Provide the [x, y] coordinate of the cell's center where the given text is located.  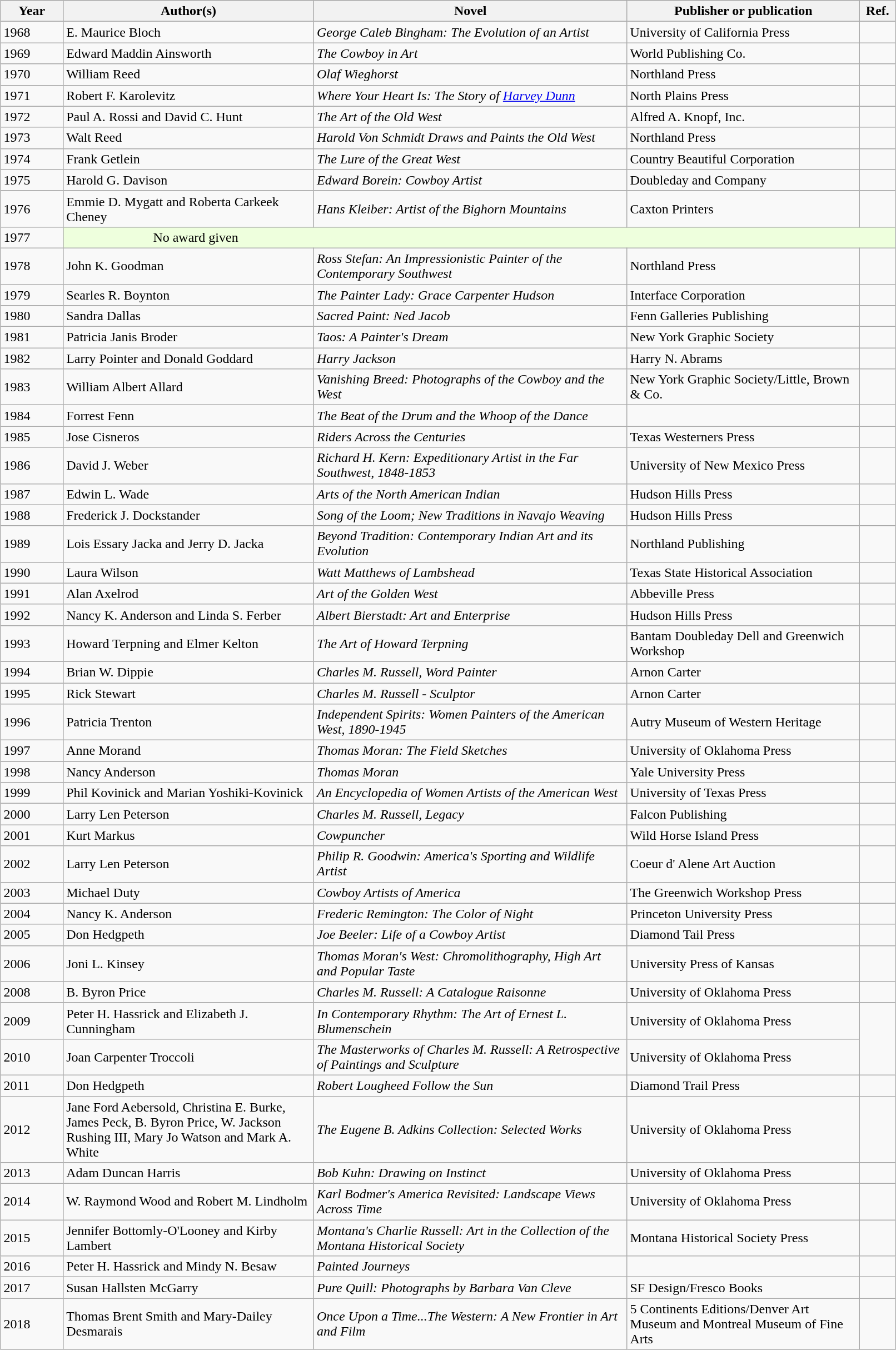
Texas Westerners Press [744, 437]
1999 [32, 793]
Riders Across the Centuries [470, 437]
1968 [32, 32]
Harold Von Schmidt Draws and Paints the Old West [470, 138]
Adam Duncan Harris [189, 1173]
Thomas Moran [470, 772]
Jose Cisneros [189, 437]
Joe Beeler: Life of a Cowboy Artist [470, 935]
1996 [32, 723]
Harry N. Abrams [744, 358]
Olaf Wieghorst [470, 74]
Texas State Historical Association [744, 572]
Painted Journeys [470, 1267]
Sacred Paint: Ned Jacob [470, 316]
1990 [32, 572]
Art of the Golden West [470, 594]
William Albert Allard [189, 387]
Edwin L. Wade [189, 494]
1979 [32, 295]
Edward Maddin Ainsworth [189, 53]
Charles M. Russell, Word Painter [470, 672]
Nancy Anderson [189, 772]
The Cowboy in Art [470, 53]
Harry Jackson [470, 358]
Searles R. Boynton [189, 295]
New York Graphic Society [744, 337]
Patricia Trenton [189, 723]
2001 [32, 835]
Kurt Markus [189, 835]
Ross Stefan: An Impressionistic Painter of the Contemporary Southwest [470, 266]
1995 [32, 693]
Yale University Press [744, 772]
William Reed [189, 74]
Charles M. Russell: A Catalogue Raisonne [470, 992]
University of California Press [744, 32]
2012 [32, 1129]
Cowpuncher [470, 835]
University Press of Kansas [744, 964]
Albert Bierstadt: Art and Enterprise [470, 615]
University of New Mexico Press [744, 466]
Robert F. Karolevitz [189, 96]
Charles M. Russell - Sculptor [470, 693]
Robert Lougheed Follow the Sun [470, 1085]
The Masterworks of Charles M. Russell: A Retrospective of Paintings and Sculpture [470, 1057]
Paul A. Rossi and David C. Hunt [189, 117]
2010 [32, 1057]
Susan Hallsten McGarry [189, 1288]
SF Design/Fresco Books [744, 1288]
John K. Goodman [189, 266]
Rick Stewart [189, 693]
2018 [32, 1324]
Thomas Moran: The Field Sketches [470, 751]
Bantam Doubleday Dell and Greenwich Workshop [744, 644]
No award given [479, 237]
1971 [32, 96]
2002 [32, 864]
The Art of the Old West [470, 117]
Caxton Printers [744, 209]
1984 [32, 416]
Montana Historical Society Press [744, 1238]
1997 [32, 751]
Frank Getlein [189, 159]
Patricia Janis Broder [189, 337]
E. Maurice Bloch [189, 32]
Falcon Publishing [744, 814]
Nancy K. Anderson [189, 914]
Interface Corporation [744, 295]
1972 [32, 117]
Thomas Moran's West: Chromolithography, High Art and Popular Taste [470, 964]
1982 [32, 358]
Richard H. Kern: Expeditionary Artist in the Far Southwest, 1848-1853 [470, 466]
1998 [32, 772]
University of Texas Press [744, 793]
Karl Bodmer's America Revisited: Landscape Views Across Time [470, 1202]
Doubleday and Company [744, 180]
Once Upon a Time...The Western: A New Frontier in Art and Film [470, 1324]
1973 [32, 138]
Lois Essary Jacka and Jerry D. Jacka [189, 544]
Thomas Brent Smith and Mary-Dailey Desmarais [189, 1324]
In Contemporary Rhythm: The Art of Ernest L. Blumenschein [470, 1020]
1994 [32, 672]
Beyond Tradition: Contemporary Indian Art and its Evolution [470, 544]
Ref. [878, 11]
2004 [32, 914]
B. Byron Price [189, 992]
1992 [32, 615]
Nancy K. Anderson and Linda S. Ferber [189, 615]
Novel [470, 11]
Northland Publishing [744, 544]
Alan Axelrod [189, 594]
The Art of Howard Terpning [470, 644]
Laura Wilson [189, 572]
Fenn Galleries Publishing [744, 316]
W. Raymond Wood and Robert M. Lindholm [189, 1202]
Song of the Loom; New Traditions in Navajo Weaving [470, 515]
Author(s) [189, 11]
Charles M. Russell, Legacy [470, 814]
George Caleb Bingham: The Evolution of an Artist [470, 32]
Princeton University Press [744, 914]
Anne Morand [189, 751]
The Lure of the Great West [470, 159]
The Painter Lady: Grace Carpenter Hudson [470, 295]
Brian W. Dippie [189, 672]
Diamond Trail Press [744, 1085]
2015 [32, 1238]
An Encyclopedia of Women Artists of the American West [470, 793]
Sandra Dallas [189, 316]
Vanishing Breed: Photographs of the Cowboy and the West [470, 387]
Publisher or publication [744, 11]
Coeur d' Alene Art Auction [744, 864]
Cowboy Artists of America [470, 893]
1970 [32, 74]
The Eugene B. Adkins Collection: Selected Works [470, 1129]
Larry Pointer and Donald Goddard [189, 358]
Independent Spirits: Women Painters of the American West, 1890-1945 [470, 723]
The Greenwich Workshop Press [744, 893]
North Plains Press [744, 96]
Frederick J. Dockstander [189, 515]
Diamond Tail Press [744, 935]
5 Continents Editions/Denver Art Museum and Montreal Museum of Fine Arts [744, 1324]
Where Your Heart Is: The Story of Harvey Dunn [470, 96]
Jennifer Bottomly-O'Looney and Kirby Lambert [189, 1238]
2009 [32, 1020]
2003 [32, 893]
1987 [32, 494]
1974 [32, 159]
1991 [32, 594]
2014 [32, 1202]
1993 [32, 644]
2005 [32, 935]
Philip R. Goodwin: America's Sporting and Wildlife Artist [470, 864]
New York Graphic Society/Little, Brown & Co. [744, 387]
2013 [32, 1173]
2000 [32, 814]
Michael Duty [189, 893]
1975 [32, 180]
Peter H. Hassrick and Mindy N. Besaw [189, 1267]
Alfred A. Knopf, Inc. [744, 117]
Howard Terpning and Elmer Kelton [189, 644]
Watt Matthews of Lambshead [470, 572]
Year [32, 11]
2011 [32, 1085]
1988 [32, 515]
2006 [32, 964]
Phil Kovinick and Marian Yoshiki-Kovinick [189, 793]
2016 [32, 1267]
Harold G. Davison [189, 180]
Autry Museum of Western Heritage [744, 723]
David J. Weber [189, 466]
1977 [32, 237]
Edward Borein: Cowboy Artist [470, 180]
1981 [32, 337]
Forrest Fenn [189, 416]
Jane Ford Aebersold, Christina E. Burke, James Peck, B. Byron Price, W. Jackson Rushing III, Mary Jo Watson and Mark A. White [189, 1129]
1986 [32, 466]
2017 [32, 1288]
Joan Carpenter Troccoli [189, 1057]
Wild Horse Island Press [744, 835]
Arts of the North American Indian [470, 494]
Montana's Charlie Russell: Art in the Collection of the Montana Historical Society [470, 1238]
Abbeville Press [744, 594]
1978 [32, 266]
The Beat of the Drum and the Whoop of the Dance [470, 416]
1983 [32, 387]
Walt Reed [189, 138]
1989 [32, 544]
Emmie D. Mygatt and Roberta Carkeek Cheney [189, 209]
Hans Kleiber: Artist of the Bighorn Mountains [470, 209]
1969 [32, 53]
Taos: A Painter's Dream [470, 337]
Pure Quill: Photographs by Barbara Van Cleve [470, 1288]
Country Beautiful Corporation [744, 159]
Peter H. Hassrick and Elizabeth J. Cunningham [189, 1020]
1980 [32, 316]
1985 [32, 437]
Frederic Remington: The Color of Night [470, 914]
1976 [32, 209]
Bob Kuhn: Drawing on Instinct [470, 1173]
World Publishing Co. [744, 53]
2008 [32, 992]
Joni L. Kinsey [189, 964]
